Determine the (x, y) coordinate at the center of the cell enclosing the given text.  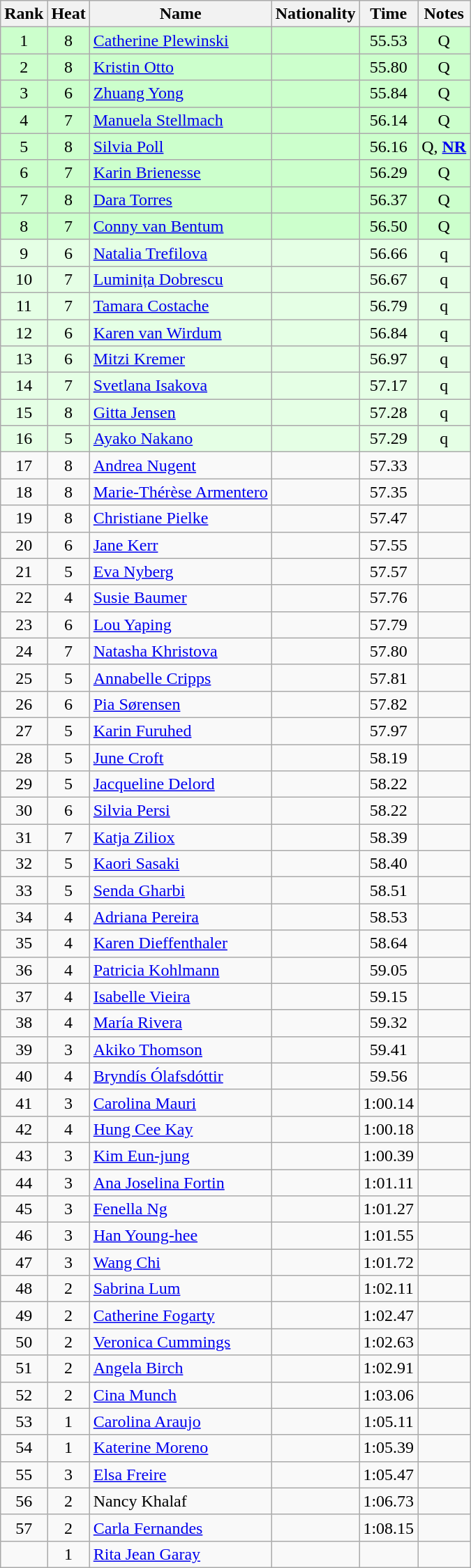
Rita Jean Garay (180, 1554)
1:01.11 (389, 1183)
58.19 (389, 757)
1:01.55 (389, 1236)
Zhuang Yong (180, 94)
1:05.47 (389, 1474)
36 (24, 970)
1:02.11 (389, 1289)
37 (24, 996)
Eva Nyberg (180, 572)
57.82 (389, 704)
June Croft (180, 757)
48 (24, 1289)
Manuela Stellmach (180, 120)
57.29 (389, 439)
1:01.27 (389, 1209)
Annabelle Cripps (180, 678)
Katerine Moreno (180, 1448)
10 (24, 279)
18 (24, 492)
Karin Furuhed (180, 731)
58.39 (389, 837)
María Rivera (180, 1023)
55 (24, 1474)
1:08.15 (389, 1528)
Catherine Fogarty (180, 1315)
Susie Baumer (180, 598)
Jane Kerr (180, 545)
Marie-Thérèse Armentero (180, 492)
56.37 (389, 200)
19 (24, 518)
Bryndís Ólafsdóttir (180, 1076)
Akiko Thomson (180, 1050)
59.32 (389, 1023)
51 (24, 1368)
55.84 (389, 94)
1:00.18 (389, 1129)
56.29 (389, 173)
Karen van Wirdum (180, 333)
57.47 (389, 518)
16 (24, 439)
56.79 (389, 306)
56.66 (389, 253)
Carla Fernandes (180, 1528)
Christiane Pielke (180, 518)
56.84 (389, 333)
57.81 (389, 678)
Natasha Khristova (180, 651)
Jacqueline Delord (180, 784)
Patricia Kohlmann (180, 970)
56.50 (389, 226)
58.53 (389, 917)
57.80 (389, 651)
Pia Sørensen (180, 704)
Andrea Nugent (180, 465)
28 (24, 757)
1:05.11 (389, 1421)
Fenella Ng (180, 1209)
Nancy Khalaf (180, 1501)
Nationality (315, 14)
Gitta Jensen (180, 412)
41 (24, 1103)
1:05.39 (389, 1448)
Cina Munch (180, 1395)
49 (24, 1315)
57.97 (389, 731)
25 (24, 678)
Adriana Pereira (180, 917)
56.67 (389, 279)
34 (24, 917)
56 (24, 1501)
1:00.14 (389, 1103)
26 (24, 704)
59.15 (389, 996)
59.05 (389, 970)
Han Young-hee (180, 1236)
57.17 (389, 386)
33 (24, 890)
Rank (24, 14)
Conny van Bentum (180, 226)
38 (24, 1023)
Veronica Cummings (180, 1342)
Svetlana Isakova (180, 386)
1:03.06 (389, 1395)
Name (180, 14)
23 (24, 625)
Tamara Costache (180, 306)
Angela Birch (180, 1368)
31 (24, 837)
9 (24, 253)
50 (24, 1342)
57.28 (389, 412)
55.80 (389, 67)
1:00.39 (389, 1156)
1:01.72 (389, 1262)
Karin Brienesse (180, 173)
Natalia Trefilova (180, 253)
52 (24, 1395)
30 (24, 811)
Carolina Mauri (180, 1103)
Silvia Poll (180, 147)
32 (24, 864)
39 (24, 1050)
Mitzi Kremer (180, 359)
21 (24, 572)
Carolina Araujo (180, 1421)
59.56 (389, 1076)
57.55 (389, 545)
42 (24, 1129)
45 (24, 1209)
54 (24, 1448)
Sabrina Lum (180, 1289)
57.35 (389, 492)
14 (24, 386)
Lou Yaping (180, 625)
Katja Ziliox (180, 837)
57.79 (389, 625)
47 (24, 1262)
40 (24, 1076)
1:02.47 (389, 1315)
Senda Gharbi (180, 890)
57.76 (389, 598)
Ayako Nakano (180, 439)
Kim Eun-jung (180, 1156)
58.51 (389, 890)
29 (24, 784)
15 (24, 412)
1:06.73 (389, 1501)
11 (24, 306)
1:02.91 (389, 1368)
53 (24, 1421)
24 (24, 651)
17 (24, 465)
Isabelle Vieira (180, 996)
56.97 (389, 359)
Dara Torres (180, 200)
1:02.63 (389, 1342)
12 (24, 333)
Notes (444, 14)
55.53 (389, 40)
22 (24, 598)
35 (24, 943)
56.14 (389, 120)
Kaori Sasaki (180, 864)
46 (24, 1236)
Elsa Freire (180, 1474)
Luminița Dobrescu (180, 279)
Silvia Persi (180, 811)
59.41 (389, 1050)
Catherine Plewinski (180, 40)
44 (24, 1183)
Ana Joselina Fortin (180, 1183)
Wang Chi (180, 1262)
Heat (68, 14)
Karen Dieffenthaler (180, 943)
20 (24, 545)
58.64 (389, 943)
43 (24, 1156)
Hung Cee Kay (180, 1129)
Time (389, 14)
56.16 (389, 147)
57.33 (389, 465)
Q, NR (444, 147)
58.40 (389, 864)
57 (24, 1528)
57.57 (389, 572)
Kristin Otto (180, 67)
27 (24, 731)
13 (24, 359)
